Determine the [X, Y] coordinate at the center of the cell enclosing the given text.  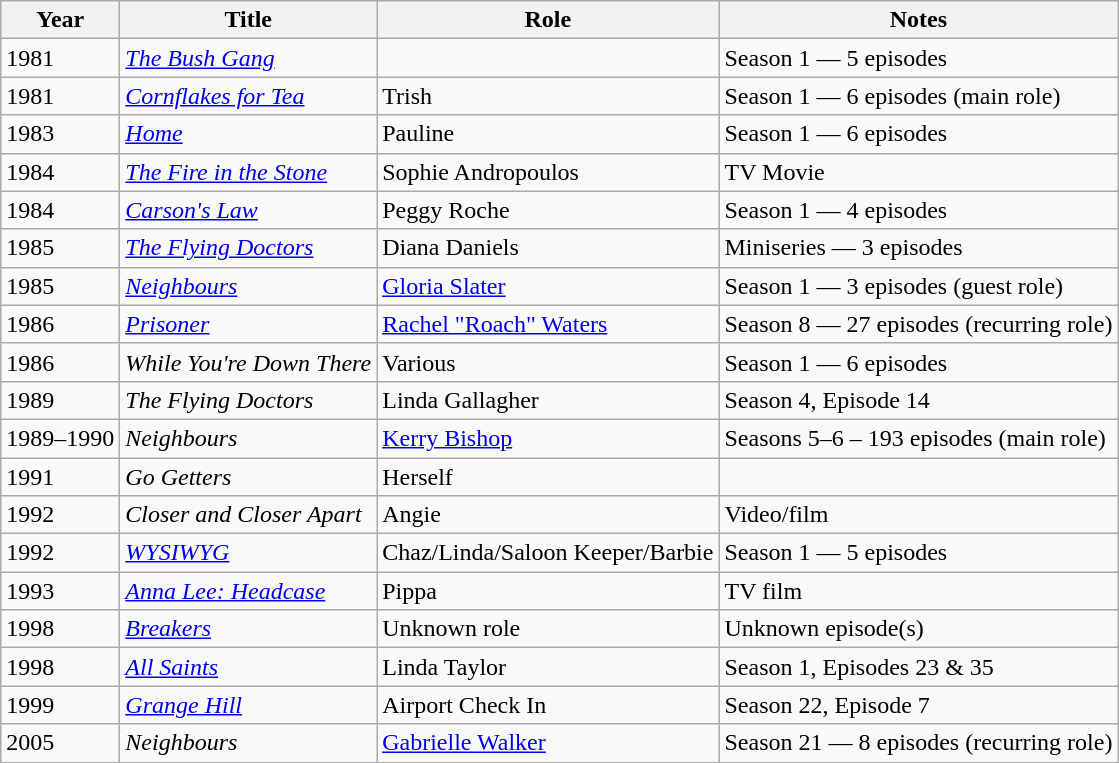
Pippa [548, 591]
Breakers [248, 629]
Season 22, Episode 7 [918, 705]
Season 21 — 8 episodes (recurring role) [918, 743]
TV Movie [918, 172]
Video/film [918, 515]
1991 [60, 477]
Closer and Closer Apart [248, 515]
Linda Gallagher [548, 400]
Angie [548, 515]
Unknown episode(s) [918, 629]
Gabrielle Walker [548, 743]
All Saints [248, 667]
Airport Check In [548, 705]
Anna Lee: Headcase [248, 591]
Trish [548, 96]
1983 [60, 134]
Unknown role [548, 629]
1989 [60, 400]
2005 [60, 743]
Title [248, 20]
Season 1 — 3 episodes (guest role) [918, 286]
1993 [60, 591]
Various [548, 362]
While You're Down There [248, 362]
Role [548, 20]
1989–1990 [60, 438]
Year [60, 20]
Cornflakes for Tea [248, 96]
Season 1 — 4 episodes [918, 210]
Herself [548, 477]
Diana Daniels [548, 248]
Go Getters [248, 477]
WYSIWYG [248, 553]
Season 1, Episodes 23 & 35 [918, 667]
Chaz/Linda/Saloon Keeper/Barbie [548, 553]
Notes [918, 20]
Prisoner [248, 324]
Linda Taylor [548, 667]
Season 8 — 27 episodes (recurring role) [918, 324]
Gloria Slater [548, 286]
1999 [60, 705]
Pauline [548, 134]
Peggy Roche [548, 210]
Kerry Bishop [548, 438]
Grange Hill [248, 705]
TV film [918, 591]
Home [248, 134]
Miniseries — 3 episodes [918, 248]
The Bush Gang [248, 58]
Season 1 — 6 episodes (main role) [918, 96]
Sophie Andropoulos [548, 172]
Seasons 5–6 – 193 episodes (main role) [918, 438]
Rachel "Roach" Waters [548, 324]
The Fire in the Stone [248, 172]
Season 4, Episode 14 [918, 400]
Carson's Law [248, 210]
